Detect which cell encompasses the target text, then output its [x, y] center coordinate. 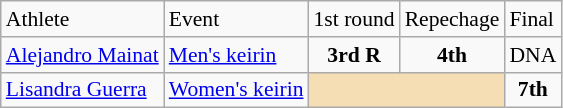
Repechage [452, 19]
DNA [532, 55]
Event [236, 19]
Women's keirin [236, 90]
Lisandra Guerra [82, 90]
1st round [354, 19]
Athlete [82, 19]
Final [532, 19]
3rd R [354, 55]
7th [532, 90]
Alejandro Mainat [82, 55]
Men's keirin [236, 55]
4th [452, 55]
